Scan for the cell matching the given text and deliver its (x, y) coordinate at center. 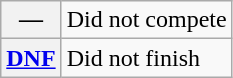
Did not finish (146, 58)
— (31, 20)
Did not compete (146, 20)
DNF (31, 58)
